Scan for the cell matching the given text and deliver its [x, y] coordinate at center. 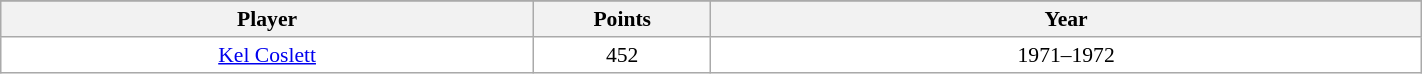
Kel Coslett [268, 55]
Points [622, 19]
Player [268, 19]
1971–1972 [1066, 55]
Year [1066, 19]
452 [622, 55]
